Locate the cell with the specified text and output its (X, Y) center coordinate. 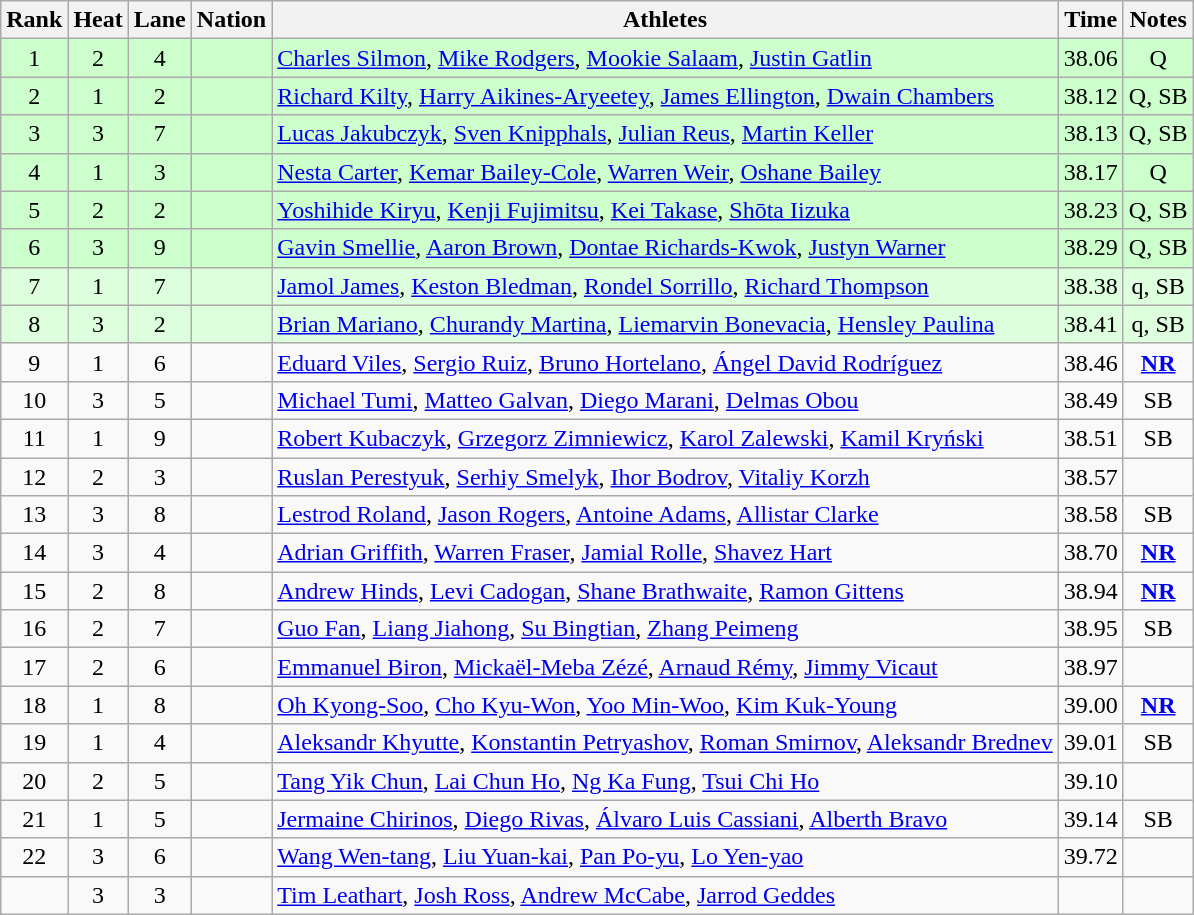
Nation (231, 20)
Adrian Griffith, Warren Fraser, Jamial Rolle, Shavez Hart (666, 553)
10 (34, 400)
Time (1090, 20)
38.41 (1090, 324)
Athletes (666, 20)
17 (34, 667)
Jermaine Chirinos, Diego Rivas, Álvaro Luis Cassiani, Alberth Bravo (666, 819)
38.12 (1090, 96)
38.58 (1090, 515)
Robert Kubaczyk, Grzegorz Zimniewicz, Karol Zalewski, Kamil Kryński (666, 438)
38.51 (1090, 438)
38.97 (1090, 667)
14 (34, 553)
38.06 (1090, 58)
38.46 (1090, 362)
38.70 (1090, 553)
Wang Wen-tang, Liu Yuan-kai, Pan Po-yu, Lo Yen-yao (666, 857)
Lestrod Roland, Jason Rogers, Antoine Adams, Allistar Clarke (666, 515)
13 (34, 515)
Oh Kyong-Soo, Cho Kyu-Won, Yoo Min-Woo, Kim Kuk-Young (666, 705)
39.01 (1090, 743)
Richard Kilty, Harry Aikines-Aryeetey, James Ellington, Dwain Chambers (666, 96)
18 (34, 705)
Notes (1158, 20)
Lucas Jakubczyk, Sven Knipphals, Julian Reus, Martin Keller (666, 134)
39.00 (1090, 705)
Aleksandr Khyutte, Konstantin Petryashov, Roman Smirnov, Aleksandr Brednev (666, 743)
38.29 (1090, 248)
38.23 (1090, 210)
39.72 (1090, 857)
21 (34, 819)
Eduard Viles, Sergio Ruiz, Bruno Hortelano, Ángel David Rodríguez (666, 362)
38.17 (1090, 172)
11 (34, 438)
22 (34, 857)
38.49 (1090, 400)
Gavin Smellie, Aaron Brown, Dontae Richards-Kwok, Justyn Warner (666, 248)
16 (34, 629)
38.13 (1090, 134)
Rank (34, 20)
38.57 (1090, 477)
Lane (160, 20)
12 (34, 477)
Andrew Hinds, Levi Cadogan, Shane Brathwaite, Ramon Gittens (666, 591)
Tim Leathart, Josh Ross, Andrew McCabe, Jarrod Geddes (666, 895)
39.10 (1090, 781)
Yoshihide Kiryu, Kenji Fujimitsu, Kei Takase, Shōta Iizuka (666, 210)
Guo Fan, Liang Jiahong, Su Bingtian, Zhang Peimeng (666, 629)
Jamol James, Keston Bledman, Rondel Sorrillo, Richard Thompson (666, 286)
Ruslan Perestyuk, Serhiy Smelyk, Ihor Bodrov, Vitaliy Korzh (666, 477)
Brian Mariano, Churandy Martina, Liemarvin Bonevacia, Hensley Paulina (666, 324)
Nesta Carter, Kemar Bailey-Cole, Warren Weir, Oshane Bailey (666, 172)
19 (34, 743)
38.95 (1090, 629)
Tang Yik Chun, Lai Chun Ho, Ng Ka Fung, Tsui Chi Ho (666, 781)
20 (34, 781)
Michael Tumi, Matteo Galvan, Diego Marani, Delmas Obou (666, 400)
39.14 (1090, 819)
Heat (98, 20)
15 (34, 591)
Charles Silmon, Mike Rodgers, Mookie Salaam, Justin Gatlin (666, 58)
38.94 (1090, 591)
Emmanuel Biron, Mickaël-Meba Zézé, Arnaud Rémy, Jimmy Vicaut (666, 667)
38.38 (1090, 286)
